For the text-containing cell, return its midpoint in (x, y) coordinate format. 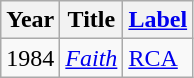
Title (92, 20)
Faith (92, 58)
1984 (30, 58)
Year (30, 20)
Label (158, 20)
RCA (158, 58)
